Search for the cell housing the specified text and yield its [x, y] center coordinate. 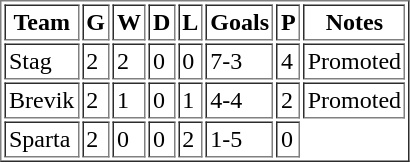
D [161, 22]
1-5 [240, 140]
4-4 [240, 100]
Sparta [41, 140]
Goals [240, 22]
Brevik [41, 100]
Team [41, 22]
L [190, 22]
G [96, 22]
7-3 [240, 62]
W [128, 22]
P [289, 22]
Stag [41, 62]
Notes [354, 22]
4 [289, 62]
